Identify which cell holds the provided text, then report its [X, Y] central coordinate. 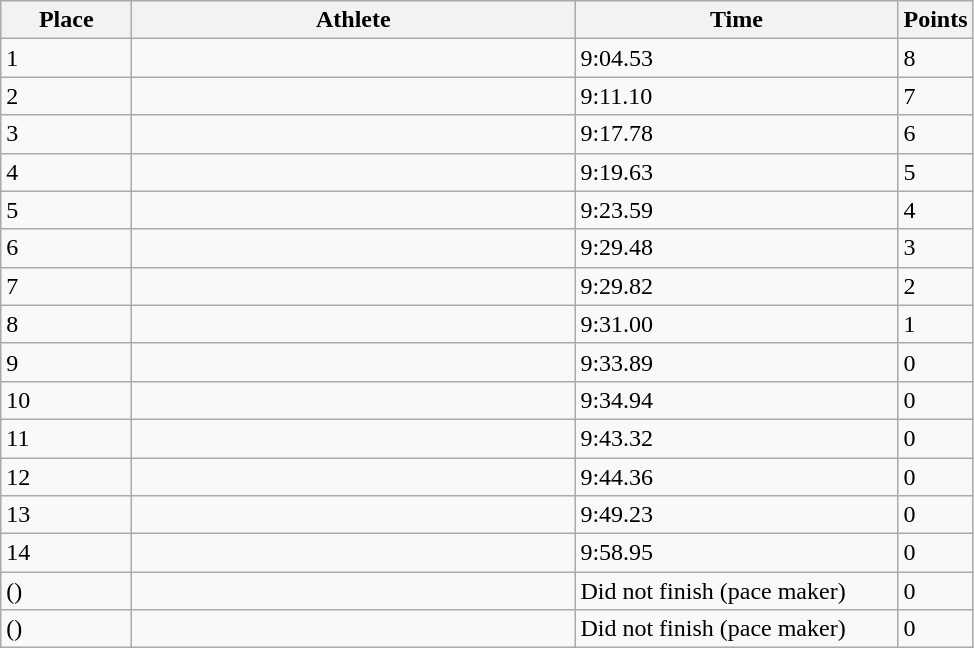
13 [66, 515]
9:11.10 [736, 96]
9:58.95 [736, 553]
14 [66, 553]
9:19.63 [736, 172]
9:04.53 [736, 58]
Points [936, 20]
9 [66, 362]
9:31.00 [736, 324]
9:44.36 [736, 477]
9:33.89 [736, 362]
9:17.78 [736, 134]
9:29.82 [736, 286]
Time [736, 20]
12 [66, 477]
Place [66, 20]
9:49.23 [736, 515]
9:34.94 [736, 400]
Athlete [354, 20]
9:23.59 [736, 210]
9:43.32 [736, 438]
11 [66, 438]
9:29.48 [736, 248]
10 [66, 400]
